Output the (x, y) coordinate of the center of the cell containing the given text.  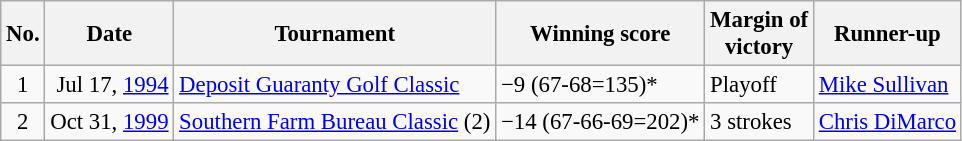
3 strokes (760, 122)
Jul 17, 1994 (110, 85)
Tournament (335, 34)
Chris DiMarco (887, 122)
Margin ofvictory (760, 34)
Mike Sullivan (887, 85)
No. (23, 34)
Southern Farm Bureau Classic (2) (335, 122)
Winning score (600, 34)
−14 (67-66-69=202)* (600, 122)
−9 (67-68=135)* (600, 85)
2 (23, 122)
Oct 31, 1999 (110, 122)
Runner-up (887, 34)
Deposit Guaranty Golf Classic (335, 85)
1 (23, 85)
Date (110, 34)
Playoff (760, 85)
